Identify which cell holds the provided text, then report its (X, Y) central coordinate. 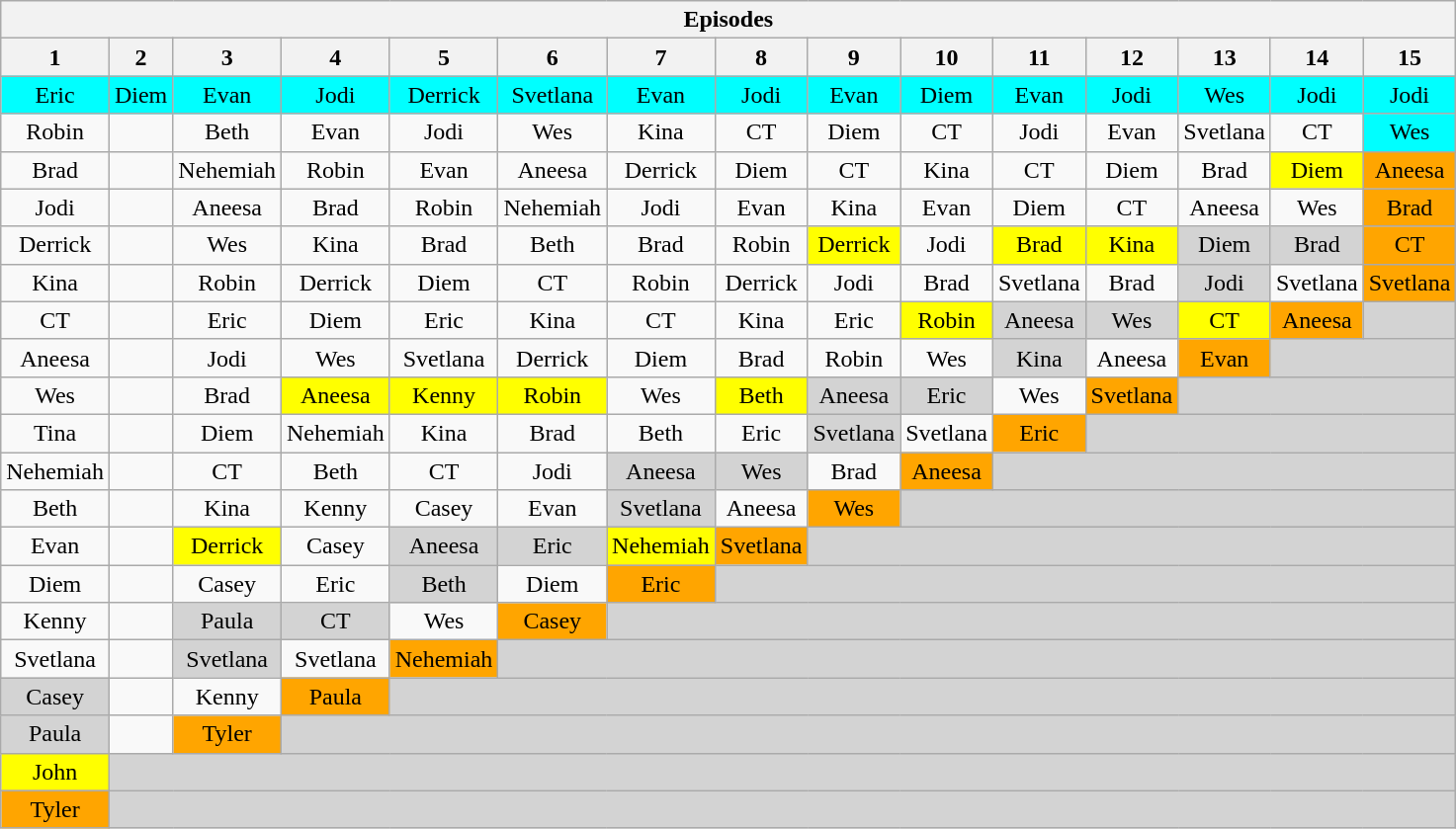
2 (140, 57)
15 (1410, 57)
5 (444, 57)
14 (1317, 57)
1 (55, 57)
9 (854, 57)
13 (1225, 57)
7 (661, 57)
Episodes (728, 20)
11 (1039, 57)
Tina (55, 433)
12 (1132, 57)
3 (227, 57)
John (55, 772)
10 (947, 57)
6 (553, 57)
8 (761, 57)
4 (336, 57)
